Detect which cell encompasses the target text, then output its [x, y] center coordinate. 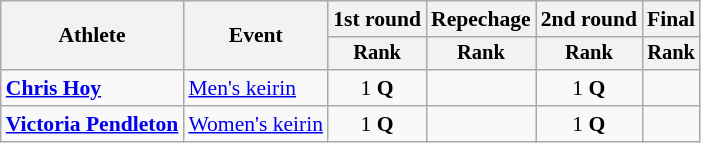
2nd round [589, 19]
Women's keirin [256, 124]
Victoria Pendleton [92, 124]
Chris Hoy [92, 88]
Athlete [92, 36]
Repechage [481, 19]
1st round [377, 19]
Final [671, 19]
Event [256, 36]
Men's keirin [256, 88]
